Pinpoint the cell where the given text exists, returning its [x, y] midpoint coordinate. 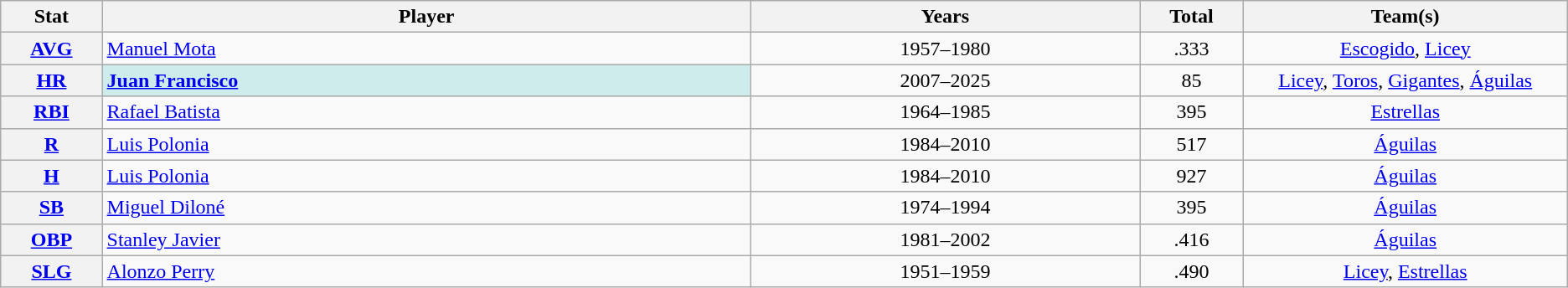
Team(s) [1406, 17]
Years [945, 17]
Juan Francisco [426, 80]
SB [52, 208]
Stanley Javier [426, 239]
1964–1985 [945, 112]
Manuel Mota [426, 49]
.333 [1192, 49]
85 [1192, 80]
Total [1192, 17]
1957–1980 [945, 49]
Stat [52, 17]
OBP [52, 239]
1951–1959 [945, 271]
927 [1192, 176]
Estrellas [1406, 112]
Licey, Toros, Gigantes, Águilas [1406, 80]
Player [426, 17]
RBI [52, 112]
HR [52, 80]
2007–2025 [945, 80]
SLG [52, 271]
.416 [1192, 239]
Escogido, Licey [1406, 49]
H [52, 176]
1981–2002 [945, 239]
1974–1994 [945, 208]
R [52, 144]
Alonzo Perry [426, 271]
Licey, Estrellas [1406, 271]
.490 [1192, 271]
Miguel Diloné [426, 208]
Rafael Batista [426, 112]
517 [1192, 144]
AVG [52, 49]
